Determine the (X, Y) coordinate at the center of the cell enclosing the given text.  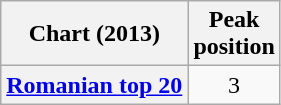
Romanian top 20 (94, 85)
3 (234, 85)
Peakposition (234, 34)
Chart (2013) (94, 34)
